Extract the [x, y] coordinate from the center of the cell holding the provided text.  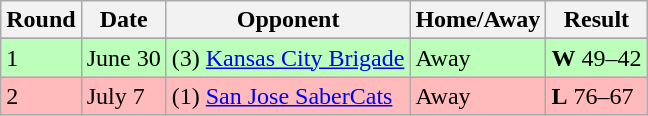
Home/Away [478, 20]
L 76–67 [596, 96]
June 30 [124, 58]
Round [41, 20]
Opponent [288, 20]
W 49–42 [596, 58]
July 7 [124, 96]
2 [41, 96]
Result [596, 20]
(1) San Jose SaberCats [288, 96]
1 [41, 58]
(3) Kansas City Brigade [288, 58]
Date [124, 20]
